For the text-containing cell, return its midpoint in [x, y] coordinate format. 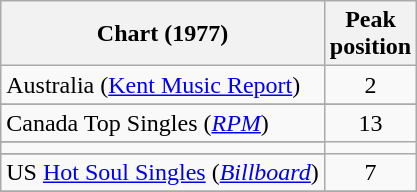
13 [370, 123]
2 [370, 85]
Canada Top Singles (RPM) [163, 123]
Australia (Kent Music Report) [163, 85]
Chart (1977) [163, 34]
7 [370, 172]
US Hot Soul Singles (Billboard) [163, 172]
Peakposition [370, 34]
